For the text-containing cell, return its midpoint in (x, y) coordinate format. 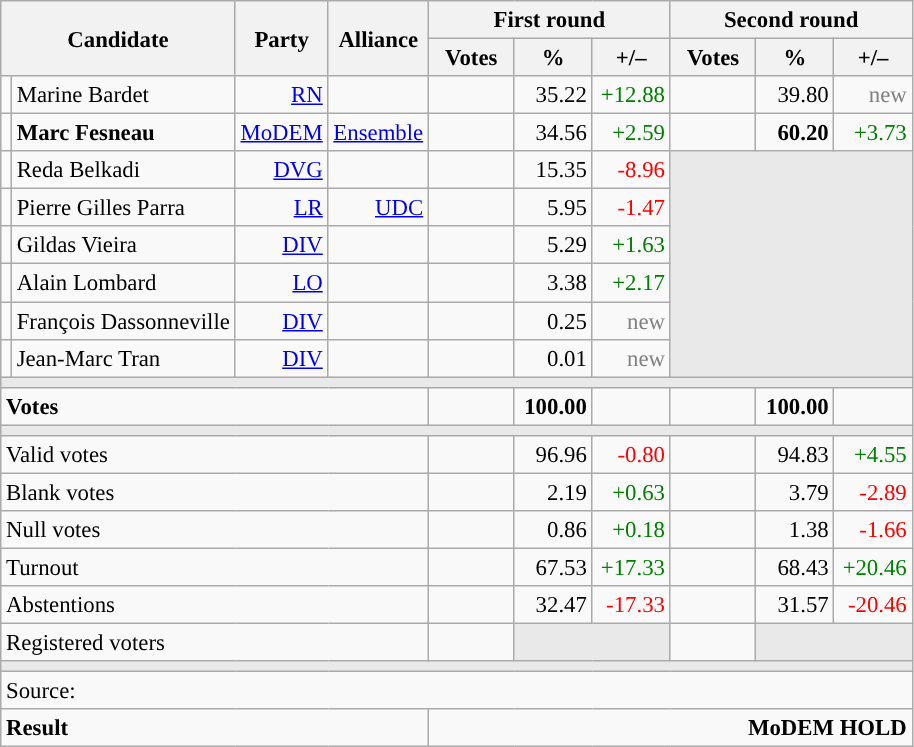
First round (549, 20)
DVG (282, 170)
68.43 (795, 567)
+3.73 (873, 133)
Alliance (378, 38)
31.57 (795, 605)
35.22 (553, 95)
Result (215, 728)
+4.55 (873, 455)
MoDEM HOLD (670, 728)
-1.47 (631, 208)
0.25 (553, 321)
+2.59 (631, 133)
+2.17 (631, 283)
Null votes (215, 530)
-17.33 (631, 605)
Ensemble (378, 133)
Pierre Gilles Parra (123, 208)
-2.89 (873, 492)
32.47 (553, 605)
+17.33 (631, 567)
1.38 (795, 530)
2.19 (553, 492)
Candidate (118, 38)
Jean-Marc Tran (123, 358)
15.35 (553, 170)
0.86 (553, 530)
Gildas Vieira (123, 245)
Blank votes (215, 492)
Second round (791, 20)
Alain Lombard (123, 283)
-20.46 (873, 605)
+20.46 (873, 567)
MoDEM (282, 133)
Turnout (215, 567)
-1.66 (873, 530)
Valid votes (215, 455)
Party (282, 38)
3.38 (553, 283)
67.53 (553, 567)
LR (282, 208)
3.79 (795, 492)
François Dassonneville (123, 321)
+0.18 (631, 530)
96.96 (553, 455)
94.83 (795, 455)
0.01 (553, 358)
-0.80 (631, 455)
Abstentions (215, 605)
Reda Belkadi (123, 170)
Marc Fesneau (123, 133)
34.56 (553, 133)
RN (282, 95)
5.95 (553, 208)
60.20 (795, 133)
Source: (456, 691)
+1.63 (631, 245)
-8.96 (631, 170)
5.29 (553, 245)
UDC (378, 208)
39.80 (795, 95)
LO (282, 283)
Registered voters (215, 643)
+12.88 (631, 95)
+0.63 (631, 492)
Marine Bardet (123, 95)
